Detect which cell encompasses the target text, then output its (x, y) center coordinate. 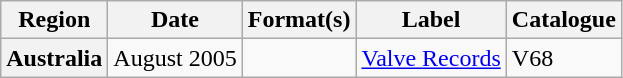
Format(s) (299, 20)
Valve Records (431, 58)
Label (431, 20)
Catalogue (564, 20)
V68 (564, 58)
Region (54, 20)
Date (175, 20)
Australia (54, 58)
August 2005 (175, 58)
